Capture the cell that displays the provided text and extract its (X, Y) central coordinate. 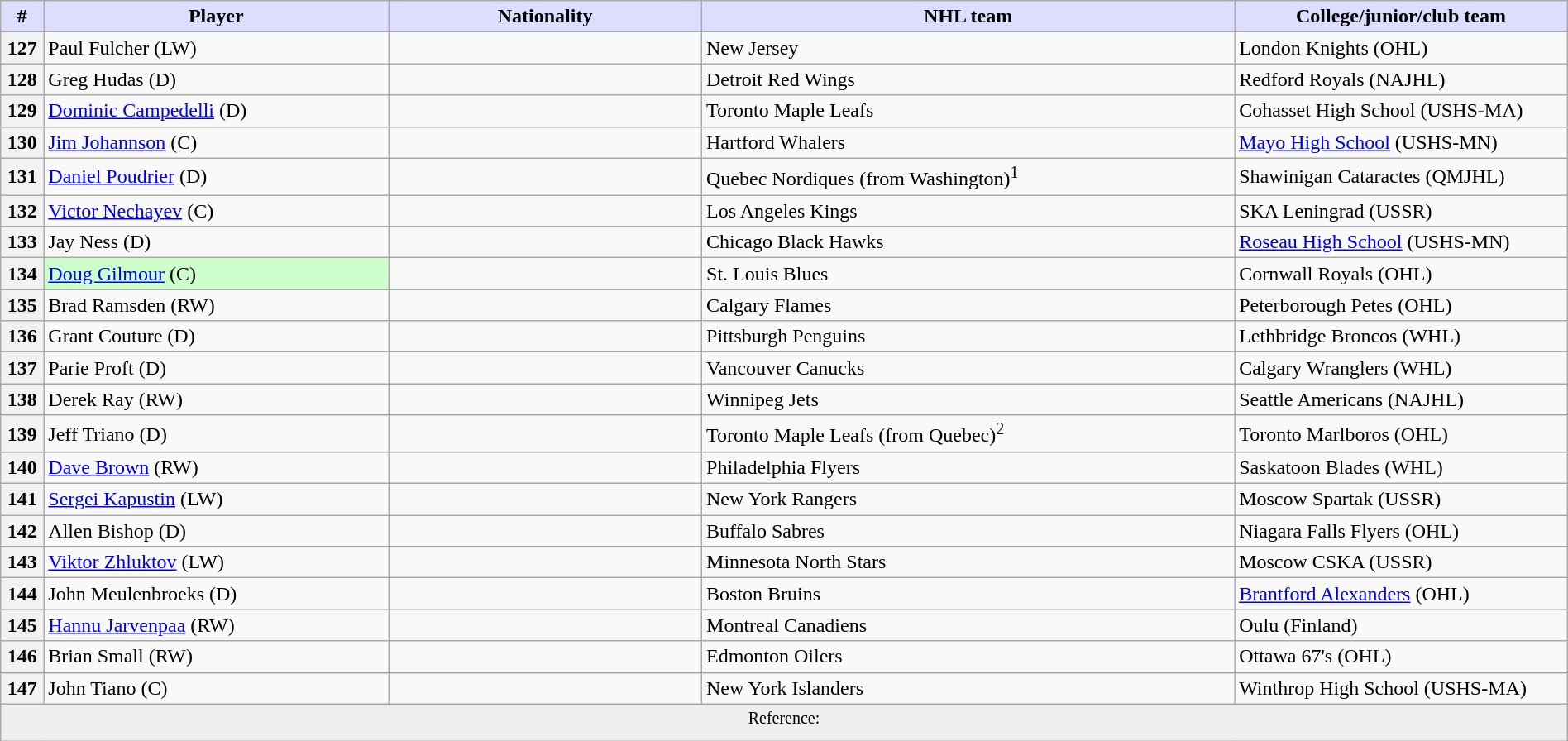
Sergei Kapustin (LW) (217, 500)
127 (22, 48)
Redford Royals (NAJHL) (1401, 79)
Boston Bruins (968, 594)
New York Islanders (968, 688)
Grant Couture (D) (217, 337)
Niagara Falls Flyers (OHL) (1401, 531)
Nationality (546, 17)
Jeff Triano (D) (217, 433)
128 (22, 79)
Winthrop High School (USHS-MA) (1401, 688)
Doug Gilmour (C) (217, 274)
SKA Leningrad (USSR) (1401, 211)
Viktor Zhluktov (LW) (217, 562)
130 (22, 142)
John Meulenbroeks (D) (217, 594)
138 (22, 399)
Cornwall Royals (OHL) (1401, 274)
129 (22, 111)
New York Rangers (968, 500)
Montreal Canadiens (968, 625)
136 (22, 337)
# (22, 17)
St. Louis Blues (968, 274)
132 (22, 211)
Jim Johannson (C) (217, 142)
Jay Ness (D) (217, 242)
134 (22, 274)
NHL team (968, 17)
Hannu Jarvenpaa (RW) (217, 625)
Moscow CSKA (USSR) (1401, 562)
146 (22, 657)
Vancouver Canucks (968, 368)
Mayo High School (USHS-MN) (1401, 142)
Detroit Red Wings (968, 79)
Dominic Campedelli (D) (217, 111)
Philadelphia Flyers (968, 468)
New Jersey (968, 48)
Shawinigan Cataractes (QMJHL) (1401, 177)
Greg Hudas (D) (217, 79)
Allen Bishop (D) (217, 531)
Victor Nechayev (C) (217, 211)
John Tiano (C) (217, 688)
131 (22, 177)
Reference: (784, 723)
Pittsburgh Penguins (968, 337)
Parie Proft (D) (217, 368)
London Knights (OHL) (1401, 48)
Daniel Poudrier (D) (217, 177)
Roseau High School (USHS-MN) (1401, 242)
140 (22, 468)
Brad Ramsden (RW) (217, 305)
Oulu (Finland) (1401, 625)
144 (22, 594)
Paul Fulcher (LW) (217, 48)
Winnipeg Jets (968, 399)
Chicago Black Hawks (968, 242)
147 (22, 688)
137 (22, 368)
141 (22, 500)
Cohasset High School (USHS-MA) (1401, 111)
Moscow Spartak (USSR) (1401, 500)
142 (22, 531)
Hartford Whalers (968, 142)
Toronto Maple Leafs (968, 111)
Calgary Wranglers (WHL) (1401, 368)
Toronto Marlboros (OHL) (1401, 433)
Edmonton Oilers (968, 657)
Ottawa 67's (OHL) (1401, 657)
Buffalo Sabres (968, 531)
Calgary Flames (968, 305)
135 (22, 305)
143 (22, 562)
Saskatoon Blades (WHL) (1401, 468)
139 (22, 433)
133 (22, 242)
Dave Brown (RW) (217, 468)
Toronto Maple Leafs (from Quebec)2 (968, 433)
Peterborough Petes (OHL) (1401, 305)
145 (22, 625)
Brian Small (RW) (217, 657)
Player (217, 17)
College/junior/club team (1401, 17)
Seattle Americans (NAJHL) (1401, 399)
Los Angeles Kings (968, 211)
Minnesota North Stars (968, 562)
Brantford Alexanders (OHL) (1401, 594)
Quebec Nordiques (from Washington)1 (968, 177)
Lethbridge Broncos (WHL) (1401, 337)
Derek Ray (RW) (217, 399)
